Identify which cell holds the provided text, then report its [x, y] central coordinate. 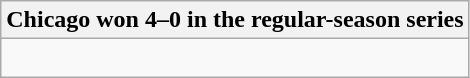
Chicago won 4–0 in the regular-season series [235, 20]
